Provide the [X, Y] coordinate of the cell's center where the given text is located.  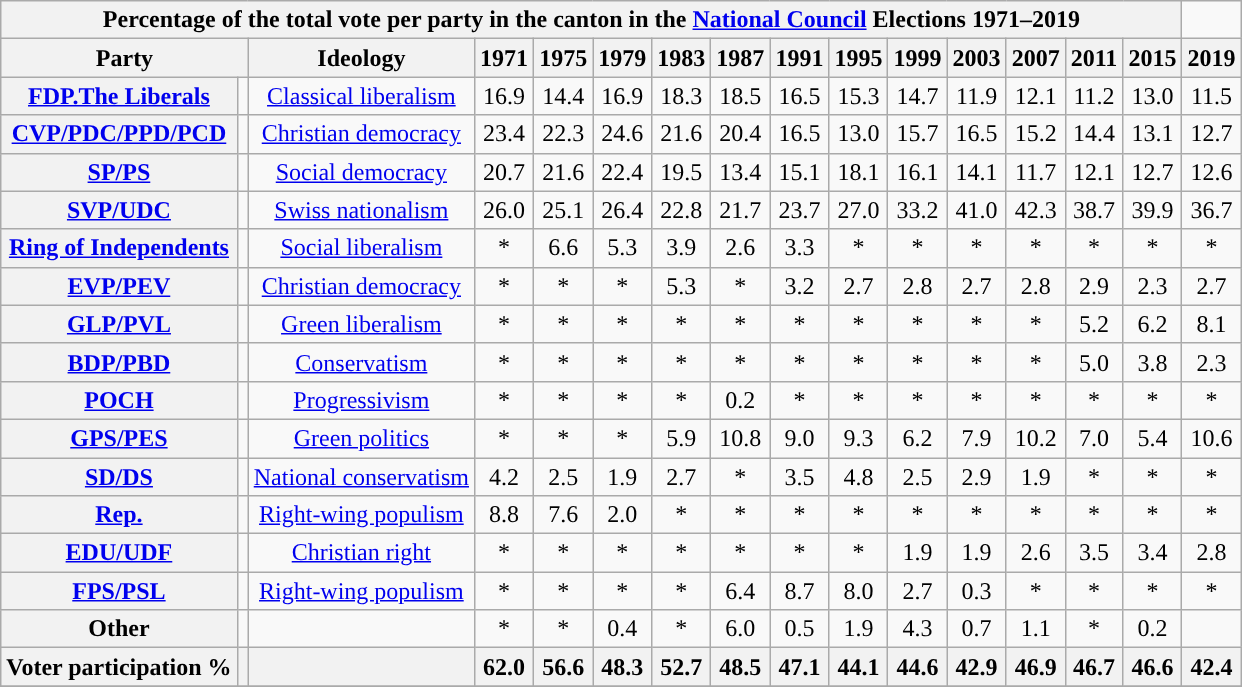
14.1 [976, 172]
42.3 [1036, 210]
Ring of Independents [119, 248]
23.4 [504, 134]
1.1 [1036, 629]
46.6 [1152, 667]
7.9 [976, 438]
FDP.The Liberals [119, 96]
National conservatism [361, 477]
6.0 [740, 629]
5.0 [1094, 362]
4.8 [858, 477]
21.7 [740, 210]
Ideology [361, 58]
39.9 [1152, 210]
48.5 [740, 667]
2019 [1212, 58]
0.4 [622, 629]
19.5 [682, 172]
4.3 [918, 629]
15.3 [858, 96]
BDP/PBD [119, 362]
10.2 [1036, 438]
44.6 [918, 667]
1983 [682, 58]
3.2 [800, 286]
1991 [800, 58]
0.7 [976, 629]
26.4 [622, 210]
Party [124, 58]
2015 [1152, 58]
14.7 [918, 96]
Conservatism [361, 362]
4.2 [504, 477]
13.4 [740, 172]
42.9 [976, 667]
23.7 [800, 210]
41.0 [976, 210]
22.4 [622, 172]
1979 [622, 58]
26.0 [504, 210]
Christian right [361, 553]
20.7 [504, 172]
13.1 [1152, 134]
11.2 [1094, 96]
9.0 [800, 438]
5.4 [1152, 438]
SD/DS [119, 477]
20.4 [740, 134]
11.9 [976, 96]
62.0 [504, 667]
15.1 [800, 172]
3.4 [1152, 553]
Progressivism [361, 400]
1971 [504, 58]
FPS/PSL [119, 591]
Social democracy [361, 172]
2.0 [622, 515]
2003 [976, 58]
42.4 [1212, 667]
SVP/UDC [119, 210]
3.3 [800, 248]
3.9 [682, 248]
CVP/PDC/PPD/PCD [119, 134]
18.5 [740, 96]
Social liberalism [361, 248]
8.1 [1212, 324]
15.7 [918, 134]
48.3 [622, 667]
24.6 [622, 134]
18.1 [858, 172]
46.9 [1036, 667]
56.6 [564, 667]
7.6 [564, 515]
EVP/PEV [119, 286]
7.0 [1094, 438]
15.2 [1036, 134]
2007 [1036, 58]
22.3 [564, 134]
5.2 [1094, 324]
47.1 [800, 667]
22.8 [682, 210]
POCH [119, 400]
8.7 [800, 591]
27.0 [858, 210]
GPS/PES [119, 438]
36.7 [1212, 210]
52.7 [682, 667]
9.3 [858, 438]
Voter participation % [119, 667]
1975 [564, 58]
Other [119, 629]
8.8 [504, 515]
1987 [740, 58]
8.0 [858, 591]
6.6 [564, 248]
12.6 [1212, 172]
11.5 [1212, 96]
0.3 [976, 591]
33.2 [918, 210]
SP/PS [119, 172]
1995 [858, 58]
5.9 [682, 438]
1999 [918, 58]
11.7 [1036, 172]
10.8 [740, 438]
Green liberalism [361, 324]
18.3 [682, 96]
25.1 [564, 210]
6.4 [740, 591]
Rep. [119, 515]
38.7 [1094, 210]
EDU/UDF [119, 553]
Percentage of the total vote per party in the canton in the National Council Elections 1971–2019 [592, 20]
3.8 [1152, 362]
Swiss nationalism [361, 210]
GLP/PVL [119, 324]
2011 [1094, 58]
10.6 [1212, 438]
46.7 [1094, 667]
0.5 [800, 629]
Classical liberalism [361, 96]
Green politics [361, 438]
44.1 [858, 667]
16.1 [918, 172]
